Detect which cell encompasses the target text, then output its (x, y) center coordinate. 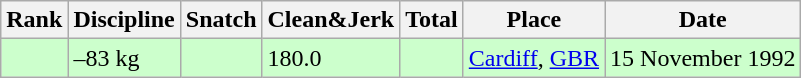
15 November 1992 (703, 58)
Rank (34, 20)
Discipline (124, 20)
Clean&Jerk (331, 20)
–83 kg (124, 58)
Cardiff, GBR (534, 58)
Place (534, 20)
180.0 (331, 58)
Total (432, 20)
Date (703, 20)
Snatch (221, 20)
